Capture the cell that displays the provided text and extract its [x, y] central coordinate. 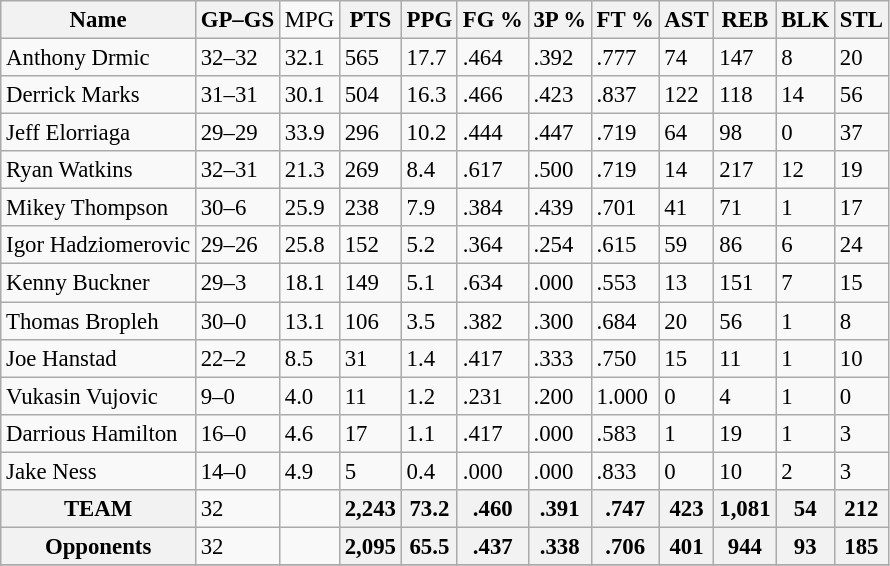
217 [745, 170]
.464 [492, 58]
269 [370, 170]
BLK [806, 20]
.500 [560, 170]
.333 [560, 358]
21.3 [309, 170]
24 [862, 245]
.392 [560, 58]
PTS [370, 20]
Mikey Thompson [98, 208]
.439 [560, 208]
7 [806, 283]
565 [370, 58]
Ryan Watkins [98, 170]
74 [686, 58]
151 [745, 283]
17.7 [429, 58]
.701 [625, 208]
54 [806, 509]
Vukasin Vujovic [98, 396]
14–0 [237, 471]
212 [862, 509]
AST [686, 20]
3P % [560, 20]
4 [745, 396]
2 [806, 471]
.615 [625, 245]
.231 [492, 396]
31 [370, 358]
32–32 [237, 58]
7.9 [429, 208]
4.0 [309, 396]
Name [98, 20]
3.5 [429, 321]
FG % [492, 20]
.684 [625, 321]
25.9 [309, 208]
31–31 [237, 95]
5.1 [429, 283]
152 [370, 245]
25.8 [309, 245]
Igor Hadziomerovic [98, 245]
4.9 [309, 471]
8.4 [429, 170]
Kenny Buckner [98, 283]
.553 [625, 283]
.466 [492, 95]
MPG [309, 20]
8.5 [309, 358]
118 [745, 95]
37 [862, 133]
Opponents [98, 546]
504 [370, 95]
STL [862, 20]
65.5 [429, 546]
.200 [560, 396]
29–3 [237, 283]
423 [686, 509]
.837 [625, 95]
Thomas Bropleh [98, 321]
32.1 [309, 58]
29–29 [237, 133]
12 [806, 170]
1.000 [625, 396]
13.1 [309, 321]
238 [370, 208]
16–0 [237, 433]
29–26 [237, 245]
5 [370, 471]
.634 [492, 283]
10.2 [429, 133]
122 [686, 95]
.391 [560, 509]
86 [745, 245]
944 [745, 546]
30.1 [309, 95]
147 [745, 58]
.382 [492, 321]
33.9 [309, 133]
73.2 [429, 509]
1.1 [429, 433]
98 [745, 133]
.447 [560, 133]
.617 [492, 170]
.384 [492, 208]
2,095 [370, 546]
296 [370, 133]
.437 [492, 546]
TEAM [98, 509]
30–0 [237, 321]
.300 [560, 321]
.423 [560, 95]
.254 [560, 245]
64 [686, 133]
30–6 [237, 208]
106 [370, 321]
59 [686, 245]
2,243 [370, 509]
5.2 [429, 245]
1.4 [429, 358]
FT % [625, 20]
GP–GS [237, 20]
.750 [625, 358]
93 [806, 546]
71 [745, 208]
.747 [625, 509]
18.1 [309, 283]
Darrious Hamilton [98, 433]
.833 [625, 471]
.460 [492, 509]
Joe Hanstad [98, 358]
185 [862, 546]
.364 [492, 245]
149 [370, 283]
401 [686, 546]
41 [686, 208]
Anthony Drmic [98, 58]
.444 [492, 133]
22–2 [237, 358]
PPG [429, 20]
1.2 [429, 396]
6 [806, 245]
13 [686, 283]
Jake Ness [98, 471]
.706 [625, 546]
.583 [625, 433]
1,081 [745, 509]
0.4 [429, 471]
16.3 [429, 95]
Jeff Elorriaga [98, 133]
32–31 [237, 170]
9–0 [237, 396]
4.6 [309, 433]
.338 [560, 546]
Derrick Marks [98, 95]
.777 [625, 58]
REB [745, 20]
